Determine the [x, y] coordinate at the center of the cell enclosing the given text.  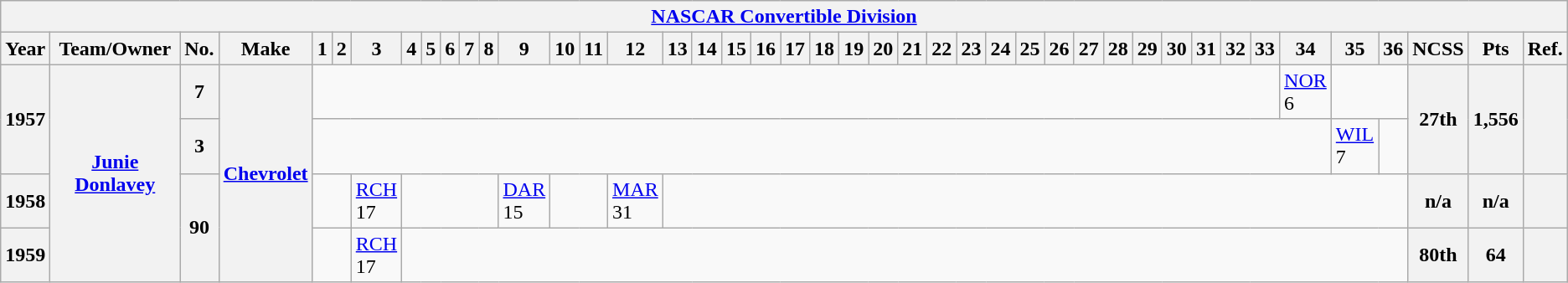
31 [1206, 49]
6 [451, 49]
1958 [25, 201]
29 [1148, 49]
NASCAR Convertible Division [784, 17]
Chevrolet [266, 173]
33 [1265, 49]
27 [1089, 49]
8 [489, 49]
20 [883, 49]
28 [1117, 49]
Ref. [1545, 49]
Pts [1496, 49]
36 [1394, 49]
14 [707, 49]
NOR6 [1306, 92]
10 [565, 49]
NCSS [1438, 49]
Junie Donlavey [116, 173]
15 [735, 49]
Make [266, 49]
1957 [25, 119]
24 [1000, 49]
22 [941, 49]
32 [1235, 49]
35 [1354, 49]
9 [524, 49]
13 [677, 49]
Year [25, 49]
25 [1030, 49]
90 [199, 228]
26 [1059, 49]
DAR15 [524, 201]
64 [1496, 255]
4 [412, 49]
1959 [25, 255]
30 [1176, 49]
34 [1306, 49]
19 [854, 49]
1,556 [1496, 119]
2 [342, 49]
16 [766, 49]
No. [199, 49]
21 [913, 49]
5 [431, 49]
80th [1438, 255]
1 [322, 49]
17 [796, 49]
11 [594, 49]
12 [636, 49]
Team/Owner [116, 49]
MAR31 [636, 201]
18 [824, 49]
27th [1438, 119]
WIL7 [1354, 146]
23 [972, 49]
